Scan for the cell matching the given text and deliver its (x, y) coordinate at center. 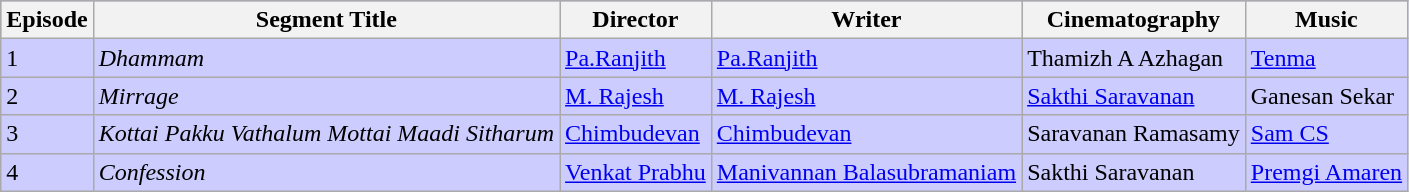
Kottai Pakku Vathalum Mottai Maadi Sitharum (326, 134)
Segment Title (326, 20)
Manivannan Balasubramaniam (866, 172)
Premgi Amaren (1326, 172)
Confession (326, 172)
Saravanan Ramasamy (1134, 134)
3 (47, 134)
Thamizh A Azhagan (1134, 58)
Director (636, 20)
Venkat Prabhu (636, 172)
Dhammam (326, 58)
1 (47, 58)
Writer (866, 20)
Mirrage (326, 96)
4 (47, 172)
Cinematography (1134, 20)
Tenma (1326, 58)
Music (1326, 20)
Episode (47, 20)
2 (47, 96)
Ganesan Sekar (1326, 96)
Sam CS (1326, 134)
